Provide the (X, Y) coordinate of the cell's center where the given text is located.  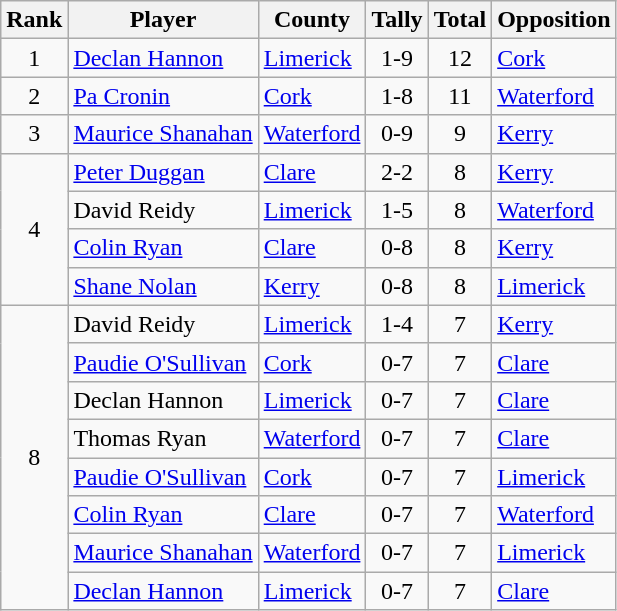
1-8 (397, 96)
Rank (34, 20)
1-9 (397, 58)
9 (460, 134)
County (312, 20)
0-9 (397, 134)
Player (163, 20)
Total (460, 20)
12 (460, 58)
Tally (397, 20)
Shane Nolan (163, 286)
Thomas Ryan (163, 438)
2-2 (397, 172)
3 (34, 134)
11 (460, 96)
1-5 (397, 210)
4 (34, 229)
1-4 (397, 324)
2 (34, 96)
Opposition (554, 20)
1 (34, 58)
Peter Duggan (163, 172)
Pa Cronin (163, 96)
